Output the (x, y) coordinate of the center of the cell containing the given text.  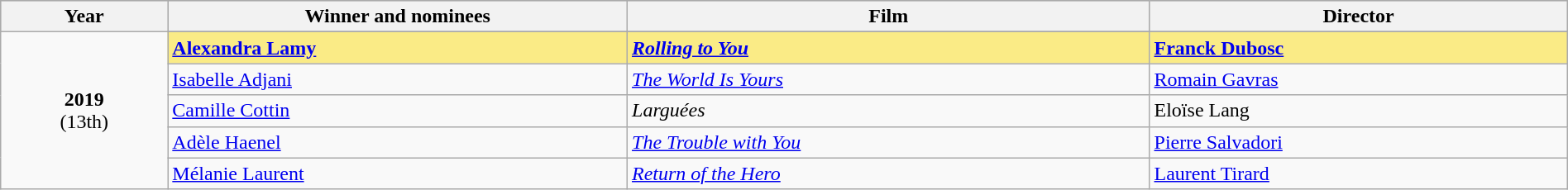
Franck Dubosc (1358, 48)
Rolling to You (889, 48)
The Trouble with You (889, 142)
Alexandra Lamy (398, 48)
Year (84, 17)
Isabelle Adjani (398, 79)
Adèle Haenel (398, 142)
Winner and nominees (398, 17)
Film (889, 17)
Return of the Hero (889, 173)
Laurent Tirard (1358, 173)
Camille Cottin (398, 111)
Director (1358, 17)
Pierre Salvadori (1358, 142)
2019(13th) (84, 111)
Mélanie Laurent (398, 173)
Larguées (889, 111)
Romain Gavras (1358, 79)
Eloïse Lang (1358, 111)
The World Is Yours (889, 79)
